Scan for the cell matching the given text and deliver its [X, Y] coordinate at center. 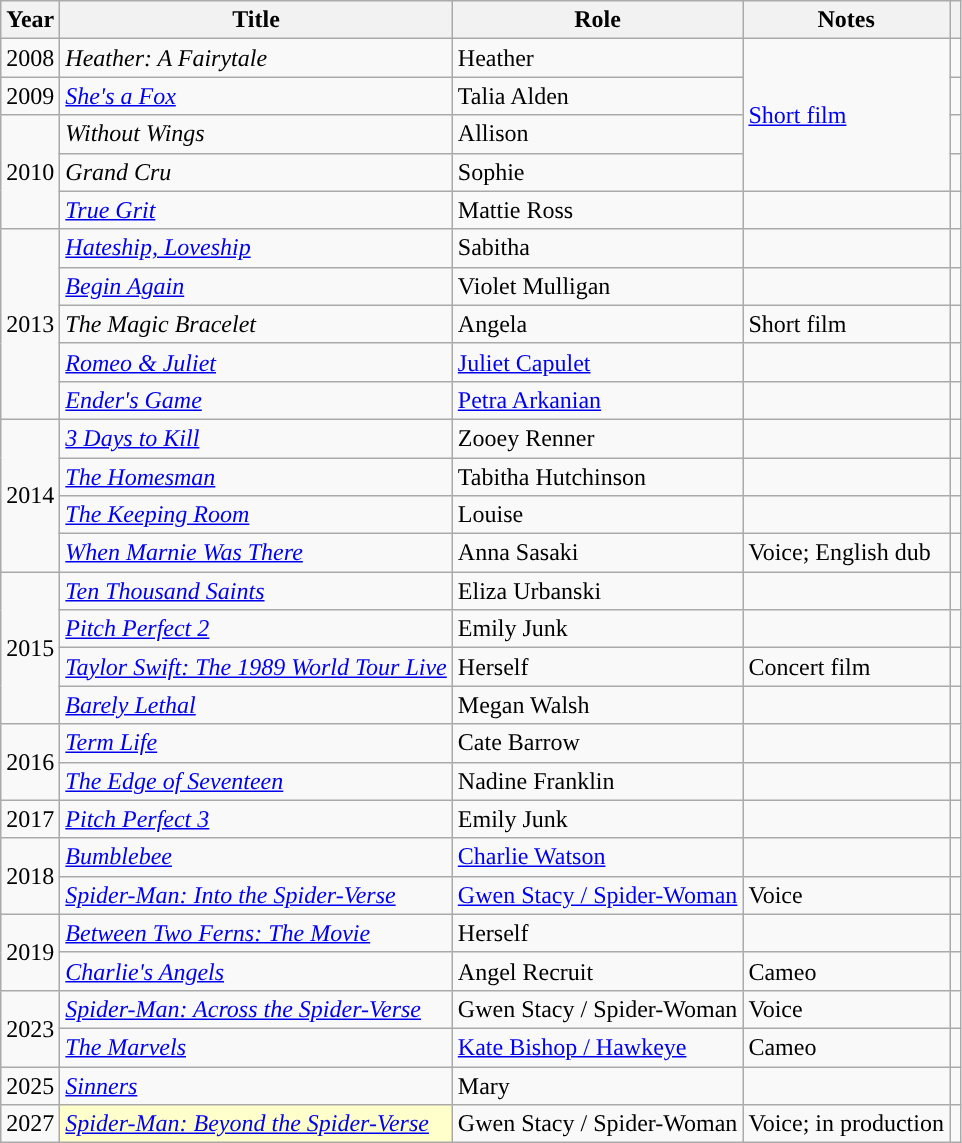
Mattie Ross [598, 210]
Pitch Perfect 3 [256, 819]
2017 [30, 819]
Kate Bishop / Hawkeye [598, 1047]
2008 [30, 58]
Between Two Ferns: The Movie [256, 933]
Petra Arkanian [598, 400]
2016 [30, 762]
Without Wings [256, 134]
The Homesman [256, 477]
The Marvels [256, 1047]
Violet Mulligan [598, 286]
Ender's Game [256, 400]
2018 [30, 876]
Spider-Man: Across the Spider-Verse [256, 1009]
Heather [598, 58]
2010 [30, 172]
Mary [598, 1085]
The Edge of Seventeen [256, 781]
Taylor Swift: The 1989 World Tour Live [256, 667]
Louise [598, 515]
Hateship, Loveship [256, 248]
Pitch Perfect 2 [256, 629]
Megan Walsh [598, 705]
2025 [30, 1085]
Nadine Franklin [598, 781]
Sabitha [598, 248]
Charlie's Angels [256, 971]
Eliza Urbanski [598, 591]
The Keeping Room [256, 515]
Talia Alden [598, 96]
Spider-Man: Beyond the Spider-Verse [256, 1124]
Cate Barrow [598, 743]
Heather: A Fairytale [256, 58]
When Marnie Was There [256, 553]
Voice; in production [846, 1124]
2019 [30, 952]
Spider-Man: Into the Spider-Verse [256, 895]
3 Days to Kill [256, 438]
Ten Thousand Saints [256, 591]
Voice; English dub [846, 553]
Role [598, 20]
Tabitha Hutchinson [598, 477]
Angel Recruit [598, 971]
Sinners [256, 1085]
Term Life [256, 743]
Begin Again [256, 286]
Year [30, 20]
Title [256, 20]
Anna Sasaki [598, 553]
Grand Cru [256, 172]
2023 [30, 1028]
2013 [30, 324]
2027 [30, 1124]
Charlie Watson [598, 857]
She's a Fox [256, 96]
Angela [598, 324]
Allison [598, 134]
Romeo & Juliet [256, 362]
Juliet Capulet [598, 362]
2014 [30, 495]
Sophie [598, 172]
Concert film [846, 667]
2009 [30, 96]
Bumblebee [256, 857]
True Grit [256, 210]
The Magic Bracelet [256, 324]
Zooey Renner [598, 438]
Barely Lethal [256, 705]
Notes [846, 20]
2015 [30, 648]
